Output the [x, y] coordinate of the center of the cell containing the given text.  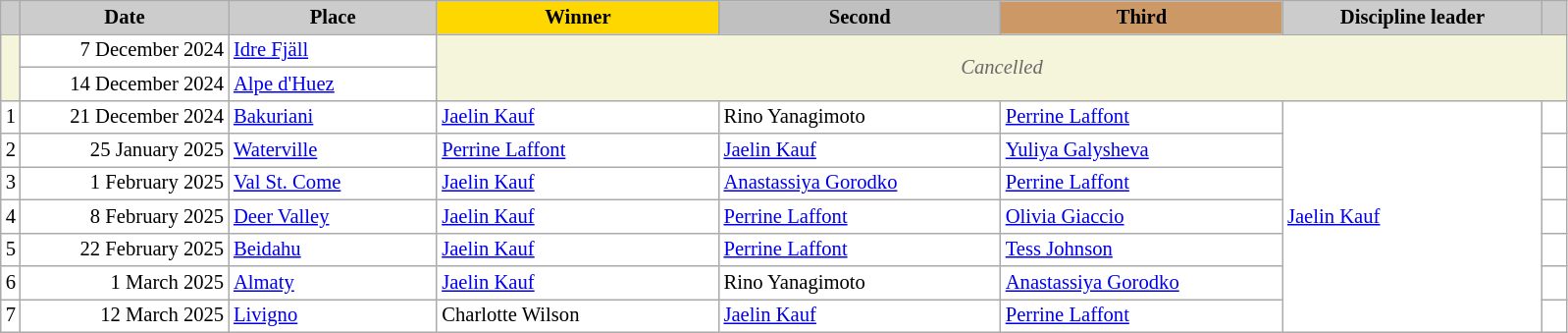
Idre Fjäll [333, 50]
4 [11, 216]
Beidahu [333, 250]
7 [11, 315]
3 [11, 183]
8 February 2025 [125, 216]
1 March 2025 [125, 282]
Deer Valley [333, 216]
Alpe d'Huez [333, 83]
Charlotte Wilson [577, 315]
Tess Johnson [1142, 250]
Winner [577, 17]
21 December 2024 [125, 117]
Second [860, 17]
1 February 2025 [125, 183]
Livigno [333, 315]
Yuliya Galysheva [1142, 150]
14 December 2024 [125, 83]
Olivia Giaccio [1142, 216]
25 January 2025 [125, 150]
7 December 2024 [125, 50]
Date [125, 17]
Val St. Come [333, 183]
5 [11, 250]
Place [333, 17]
Waterville [333, 150]
Cancelled [1001, 67]
2 [11, 150]
Bakuriani [333, 117]
Discipline leader [1413, 17]
1 [11, 117]
22 February 2025 [125, 250]
12 March 2025 [125, 315]
Almaty [333, 282]
Third [1142, 17]
6 [11, 282]
